Extract the (x, y) coordinate from the center of the cell holding the provided text.  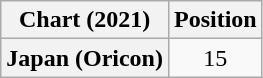
Position (215, 20)
15 (215, 58)
Chart (2021) (85, 20)
Japan (Oricon) (85, 58)
